Find where the given text appears and provide that cell's center as [X, Y] coordinate. 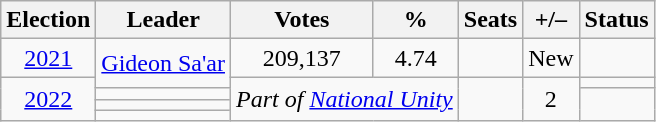
Gideon Sa'ar [164, 64]
New [551, 58]
2022 [48, 99]
% [416, 20]
+/– [551, 20]
Votes [302, 20]
Status [616, 20]
2 [551, 99]
Part of National Unity [345, 99]
209,137 [302, 58]
2021 [48, 58]
Leader [164, 20]
Election [48, 20]
Seats [490, 20]
4.74 [416, 58]
